Scan for the cell matching the given text and deliver its (X, Y) coordinate at center. 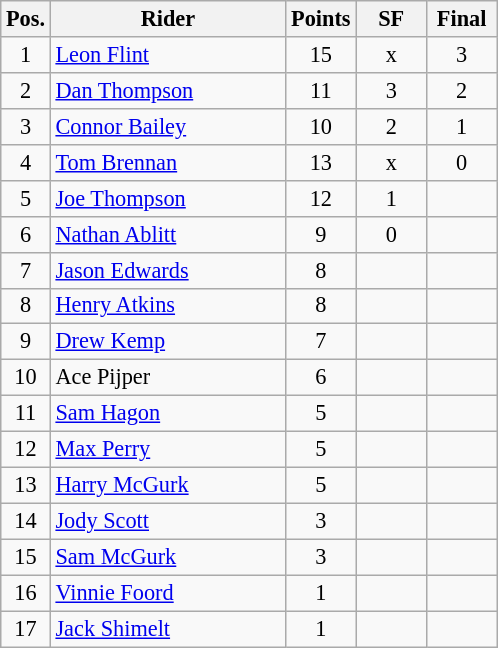
Dan Thompson (168, 90)
Ace Pijper (168, 378)
Rider (168, 19)
Points (321, 19)
Final (461, 19)
14 (26, 521)
16 (26, 593)
Drew Kemp (168, 342)
Max Perry (168, 450)
4 (26, 162)
Joe Thompson (168, 198)
Jason Edwards (168, 270)
Pos. (26, 19)
Henry Atkins (168, 306)
Vinnie Foord (168, 593)
17 (26, 629)
Jody Scott (168, 521)
SF (391, 19)
Nathan Ablitt (168, 234)
Connor Bailey (168, 126)
Sam McGurk (168, 557)
Jack Shimelt (168, 629)
Harry McGurk (168, 485)
Leon Flint (168, 55)
Tom Brennan (168, 162)
Sam Hagon (168, 414)
